For the text-containing cell, return its midpoint in (x, y) coordinate format. 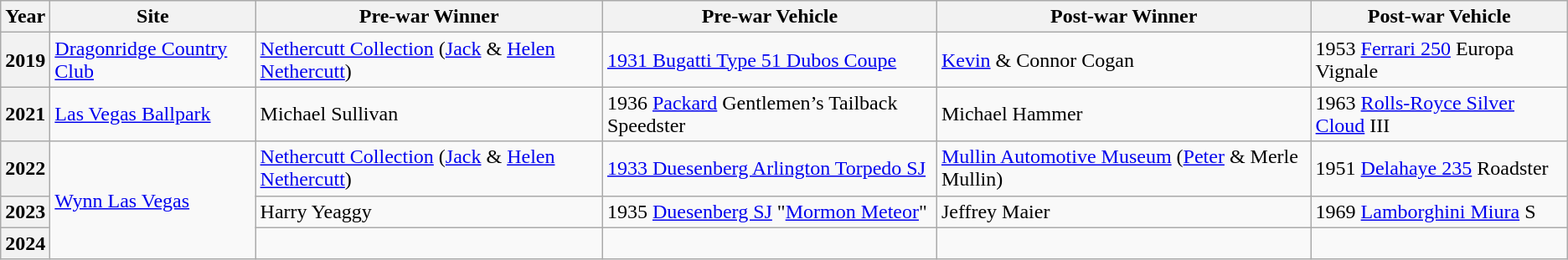
Michael Sullivan (429, 114)
Year (25, 17)
Kevin & Connor Cogan (1124, 60)
1953 Ferrari 250 Europa Vignale (1439, 60)
1951 Delahaye 235 Roadster (1439, 169)
Post-war Vehicle (1439, 17)
1963 Rolls-Royce Silver Cloud III (1439, 114)
Site (152, 17)
2024 (25, 243)
Harry Yeaggy (429, 212)
1931 Bugatti Type 51 Dubos Coupe (769, 60)
Dragonridge Country Club (152, 60)
Pre-war Winner (429, 17)
1935 Duesenberg SJ "Mormon Meteor" (769, 212)
1969 Lamborghini Miura S (1439, 212)
Jeffrey Maier (1124, 212)
1933 Duesenberg Arlington Torpedo SJ (769, 169)
2022 (25, 169)
Wynn Las Vegas (152, 201)
Post-war Winner (1124, 17)
Michael Hammer (1124, 114)
2021 (25, 114)
Pre-war Vehicle (769, 17)
Mullin Automotive Museum (Peter & Merle Mullin) (1124, 169)
2023 (25, 212)
2019 (25, 60)
Las Vegas Ballpark (152, 114)
1936 Packard Gentlemen’s Tailback Speedster (769, 114)
